Return [X, Y] of the center of cell containing provided text 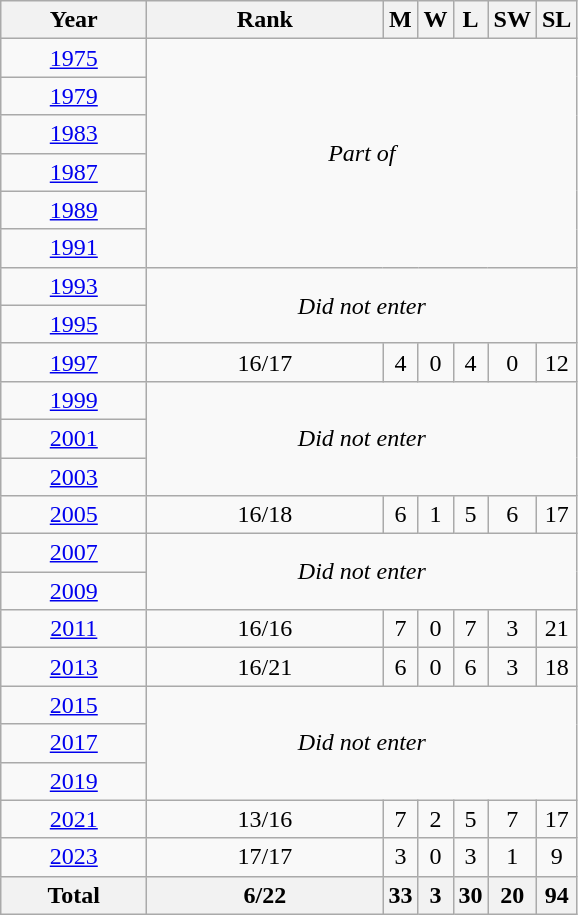
13/16 [265, 819]
18 [556, 667]
1975 [74, 58]
SL [556, 20]
1999 [74, 400]
12 [556, 362]
2019 [74, 781]
2001 [74, 438]
9 [556, 857]
1995 [74, 324]
33 [400, 895]
1979 [74, 96]
2003 [74, 477]
Total [74, 895]
2023 [74, 857]
Rank [265, 20]
20 [512, 895]
1989 [74, 210]
2021 [74, 819]
2007 [74, 553]
2011 [74, 629]
16/17 [265, 362]
94 [556, 895]
1997 [74, 362]
2 [436, 819]
16/21 [265, 667]
1983 [74, 134]
W [436, 20]
16/16 [265, 629]
17/17 [265, 857]
L [470, 20]
2005 [74, 515]
Part of [362, 153]
1991 [74, 248]
1987 [74, 172]
6/22 [265, 895]
2013 [74, 667]
1993 [74, 286]
21 [556, 629]
30 [470, 895]
Year [74, 20]
M [400, 20]
2009 [74, 591]
SW [512, 20]
2015 [74, 705]
2017 [74, 743]
16/18 [265, 515]
